Search for the cell housing the specified text and yield its (x, y) center coordinate. 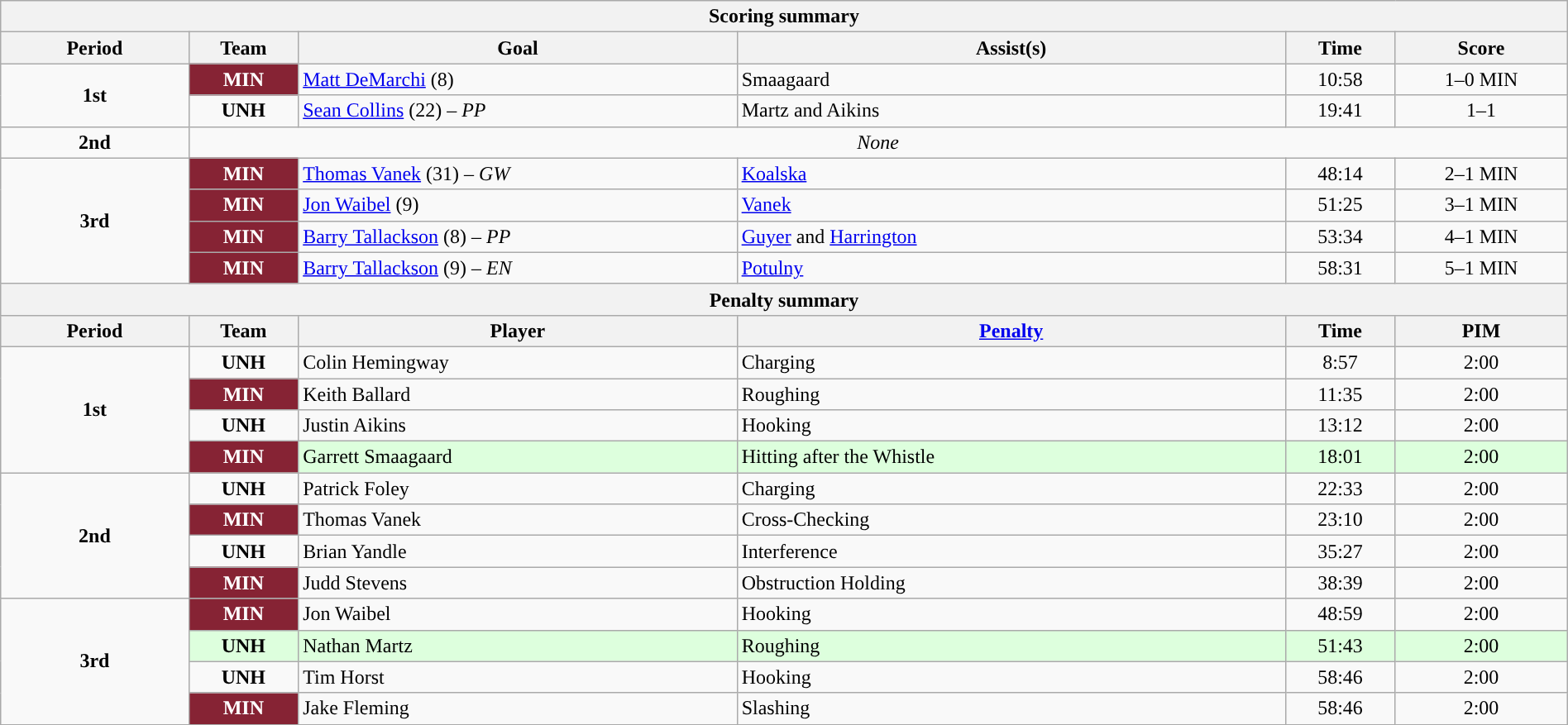
2–1 MIN (1481, 174)
None (878, 142)
Jon Waibel (9) (518, 205)
Patrick Foley (518, 489)
18:01 (1340, 457)
Smaagaard (1011, 79)
13:12 (1340, 426)
Cross-Checking (1011, 520)
Garrett Smaagaard (518, 457)
Jon Waibel (518, 614)
35:27 (1340, 551)
Colin Hemingway (518, 362)
53:34 (1340, 236)
Martz and Aikins (1011, 111)
Assist(s) (1011, 48)
11:35 (1340, 394)
Penalty (1011, 331)
Thomas Vanek (518, 520)
Koalska (1011, 174)
Penalty summary (784, 299)
Thomas Vanek (31) – GW (518, 174)
5–1 MIN (1481, 268)
Justin Aikins (518, 426)
3–1 MIN (1481, 205)
51:25 (1340, 205)
Potulny (1011, 268)
Guyer and Harrington (1011, 236)
Vanek (1011, 205)
Jake Fleming (518, 708)
Matt DeMarchi (8) (518, 79)
Nathan Martz (518, 646)
Brian Yandle (518, 551)
Barry Tallackson (8) – PP (518, 236)
Obstruction Holding (1011, 583)
48:14 (1340, 174)
Keith Ballard (518, 394)
Scoring summary (784, 17)
Player (518, 331)
Goal (518, 48)
8:57 (1340, 362)
4–1 MIN (1481, 236)
Score (1481, 48)
23:10 (1340, 520)
1–0 MIN (1481, 79)
Interference (1011, 551)
Barry Tallackson (9) – EN (518, 268)
Slashing (1011, 708)
48:59 (1340, 614)
58:31 (1340, 268)
22:33 (1340, 489)
Tim Horst (518, 677)
19:41 (1340, 111)
51:43 (1340, 646)
10:58 (1340, 79)
Judd Stevens (518, 583)
1–1 (1481, 111)
PIM (1481, 331)
Hitting after the Whistle (1011, 457)
38:39 (1340, 583)
Sean Collins (22) – PP (518, 111)
